Provide the (x, y) coordinate of the cell's center where the given text is located.  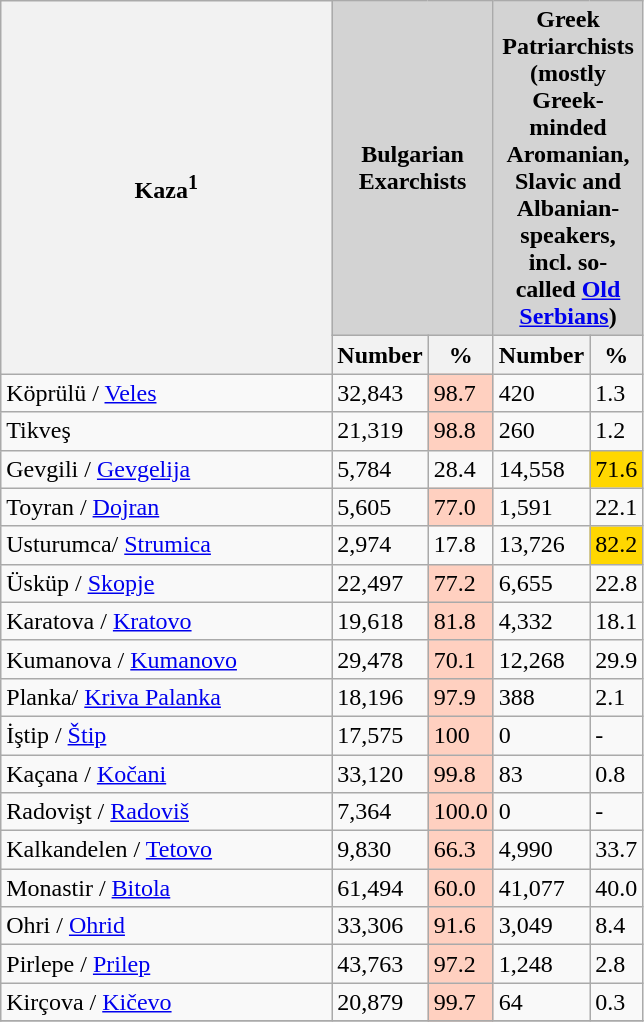
28.4 (460, 469)
82.2 (616, 545)
Pirlepe / Prilep (166, 964)
Kaçana / Kočani (166, 773)
91.6 (460, 926)
Kaza1 (166, 188)
Kalkandelen / Tetovo (166, 850)
2.1 (616, 697)
43,763 (380, 964)
1.3 (616, 393)
13,726 (541, 545)
Radovişt / Radoviš (166, 812)
41,077 (541, 888)
60.0 (460, 888)
19,618 (380, 621)
66.3 (460, 850)
Bulgarian Exarchists (412, 168)
9,830 (380, 850)
20,879 (380, 1002)
4,332 (541, 621)
98.7 (460, 393)
Greek Patriarchists (mostly Greek-minded Aromanian, Slavic and Albanian-speakers, incl. so-called Old Serbians) (568, 168)
3,049 (541, 926)
17.8 (460, 545)
33.7 (616, 850)
260 (541, 431)
8.4 (616, 926)
6,655 (541, 583)
12,268 (541, 659)
Toyran / Dojran (166, 507)
1,591 (541, 507)
29,478 (380, 659)
97.9 (460, 697)
70.1 (460, 659)
Gevgili / Gevgelija (166, 469)
29.9 (616, 659)
5,605 (380, 507)
Monastir / Bitola (166, 888)
Usturumca/ Strumica (166, 545)
71.6 (616, 469)
32,843 (380, 393)
Ohri / Ohrid (166, 926)
1.2 (616, 431)
2,974 (380, 545)
420 (541, 393)
Karatova / Kratovo (166, 621)
4,990 (541, 850)
33,306 (380, 926)
21,319 (380, 431)
33,120 (380, 773)
99.7 (460, 1002)
61,494 (380, 888)
64 (541, 1002)
83 (541, 773)
Tikveş (166, 431)
18.1 (616, 621)
388 (541, 697)
0.8 (616, 773)
97.2 (460, 964)
İştip / Štip (166, 735)
18,196 (380, 697)
5,784 (380, 469)
98.8 (460, 431)
22.1 (616, 507)
81.8 (460, 621)
17,575 (380, 735)
99.8 (460, 773)
Kumanova / Kumanovo (166, 659)
40.0 (616, 888)
Planka/ Kriva Palanka (166, 697)
100.0 (460, 812)
14,558 (541, 469)
0.3 (616, 1002)
100 (460, 735)
22.8 (616, 583)
77.0 (460, 507)
22,497 (380, 583)
Üsküp / Skopje (166, 583)
Köprülü / Veles (166, 393)
2.8 (616, 964)
Kirçova / Kičevo (166, 1002)
77.2 (460, 583)
7,364 (380, 812)
1,248 (541, 964)
